Output the [x, y] coordinate of the center of the cell containing the given text.  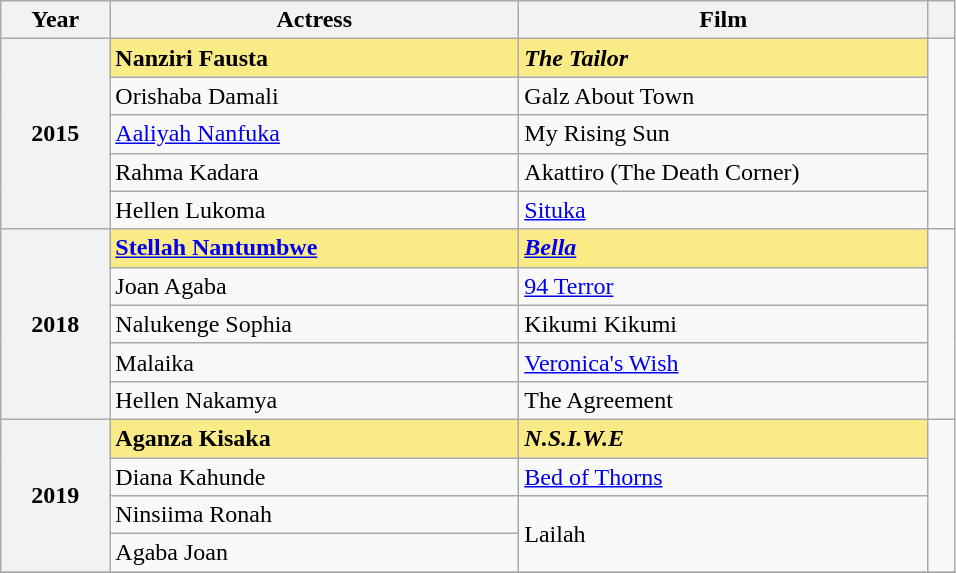
Bella [724, 248]
Film [724, 20]
Galz About Town [724, 96]
Bed of Thorns [724, 477]
Aaliyah Nanfuka [314, 134]
Aganza Kisaka [314, 438]
Kikumi Kikumi [724, 324]
Akattiro (The Death Corner) [724, 172]
Veronica's Wish [724, 362]
Stellah Nantumbwe [314, 248]
Orishaba Damali [314, 96]
Nalukenge Sophia [314, 324]
2019 [56, 495]
Situka [724, 210]
The Tailor [724, 58]
Lailah [724, 534]
Nanziri Fausta [314, 58]
Year [56, 20]
Hellen Lukoma [314, 210]
Actress [314, 20]
Diana Kahunde [314, 477]
Joan Agaba [314, 286]
My Rising Sun [724, 134]
Rahma Kadara [314, 172]
2018 [56, 324]
Hellen Nakamya [314, 400]
Ninsiima Ronah [314, 515]
Agaba Joan [314, 553]
The Agreement [724, 400]
94 Terror [724, 286]
2015 [56, 134]
N.S.I.W.E [724, 438]
Malaika [314, 362]
